Pinpoint the cell where the given text exists, returning its (X, Y) midpoint coordinate. 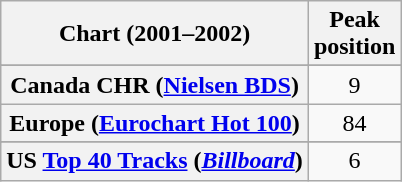
Chart (2001–2002) (155, 34)
6 (354, 161)
Peakposition (354, 34)
Europe (Eurochart Hot 100) (155, 123)
9 (354, 85)
US Top 40 Tracks (Billboard) (155, 161)
84 (354, 123)
Canada CHR (Nielsen BDS) (155, 85)
